Detect which cell encompasses the target text, then output its (x, y) center coordinate. 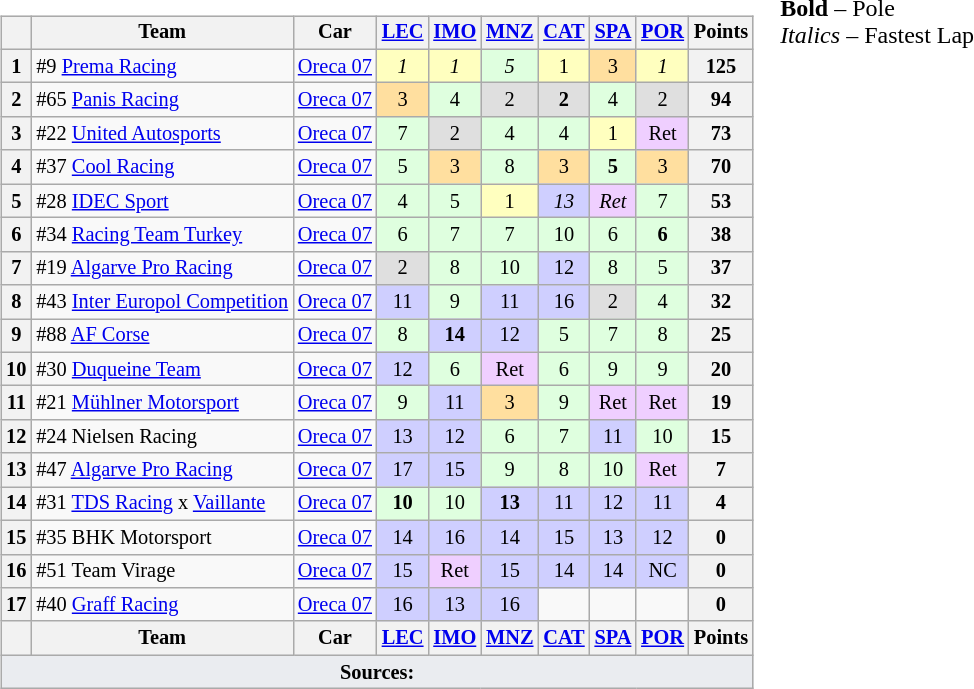
#88 AF Corse (162, 336)
19 (721, 403)
#34 Racing Team Turkey (162, 235)
25 (721, 336)
37 (721, 268)
32 (721, 302)
#65 Panis Racing (162, 100)
#31 TDS Racing x Vaillante (162, 504)
Sources: (377, 672)
#24 Nielsen Racing (162, 437)
70 (721, 167)
#28 IDEC Sport (162, 201)
73 (721, 134)
#9 Prema Racing (162, 66)
#19 Algarve Pro Racing (162, 268)
#51 Team Virage (162, 571)
#35 BHK Motorsport (162, 537)
#21 Mühlner Motorsport (162, 403)
#43 Inter Europol Competition (162, 302)
#40 Graff Racing (162, 605)
38 (721, 235)
#22 United Autosports (162, 134)
#30 Duqueine Team (162, 369)
#47 Algarve Pro Racing (162, 470)
94 (721, 100)
20 (721, 369)
53 (721, 201)
125 (721, 66)
#37 Cool Racing (162, 167)
NC (662, 571)
